Find where the given text appears and provide that cell's center as (X, Y) coordinate. 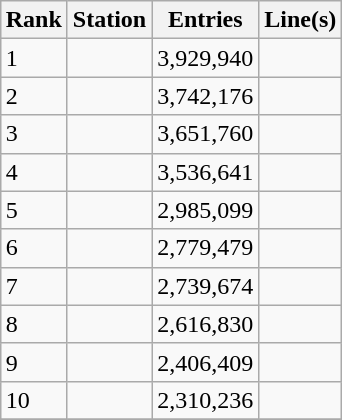
1 (34, 58)
6 (34, 248)
2,985,099 (206, 210)
7 (34, 286)
2,616,830 (206, 324)
8 (34, 324)
9 (34, 362)
3,536,641 (206, 172)
2,310,236 (206, 400)
3 (34, 134)
3,742,176 (206, 96)
Line(s) (300, 20)
3,651,760 (206, 134)
3,929,940 (206, 58)
2,406,409 (206, 362)
Station (109, 20)
4 (34, 172)
5 (34, 210)
10 (34, 400)
2,779,479 (206, 248)
Rank (34, 20)
2 (34, 96)
Entries (206, 20)
2,739,674 (206, 286)
